Detect which cell encompasses the target text, then output its (X, Y) center coordinate. 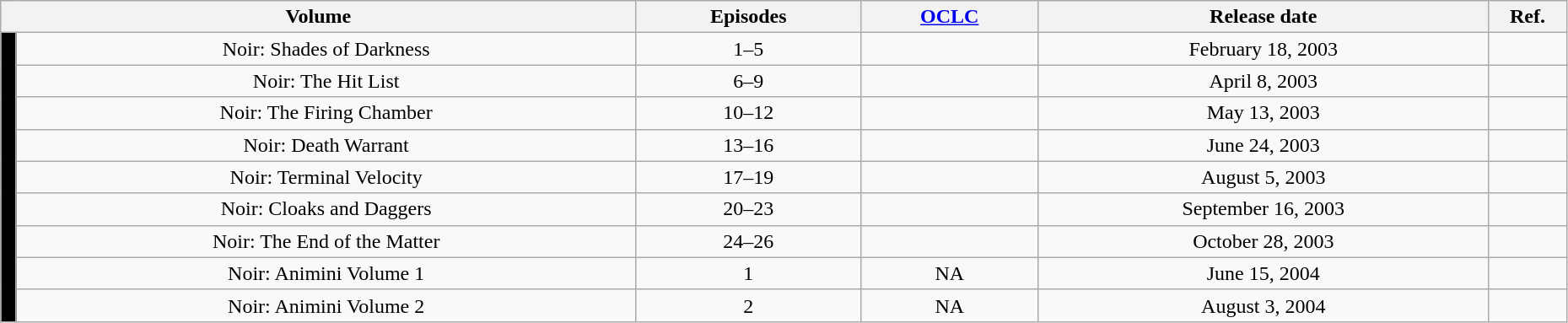
June 24, 2003 (1264, 145)
Volume (319, 17)
February 18, 2003 (1264, 49)
September 16, 2003 (1264, 209)
August 3, 2004 (1264, 305)
June 15, 2004 (1264, 273)
Release date (1264, 17)
Episodes (748, 17)
24–26 (748, 241)
Noir: Animini Volume 1 (326, 273)
OCLC (950, 17)
Ref. (1528, 17)
6–9 (748, 81)
Noir: Shades of Darkness (326, 49)
October 28, 2003 (1264, 241)
2 (748, 305)
Noir: Death Warrant (326, 145)
13–16 (748, 145)
August 5, 2003 (1264, 177)
10–12 (748, 113)
Noir: The Firing Chamber (326, 113)
17–19 (748, 177)
Noir: The End of the Matter (326, 241)
20–23 (748, 209)
Noir: Animini Volume 2 (326, 305)
1–5 (748, 49)
Noir: Terminal Velocity (326, 177)
1 (748, 273)
Noir: Cloaks and Daggers (326, 209)
May 13, 2003 (1264, 113)
April 8, 2003 (1264, 81)
Noir: The Hit List (326, 81)
